For the text-containing cell, return its midpoint in [x, y] coordinate format. 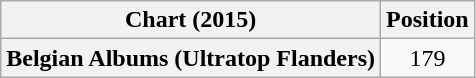
Position [428, 20]
Chart (2015) [191, 20]
179 [428, 58]
Belgian Albums (Ultratop Flanders) [191, 58]
